Identify which cell holds the provided text, then report its [x, y] central coordinate. 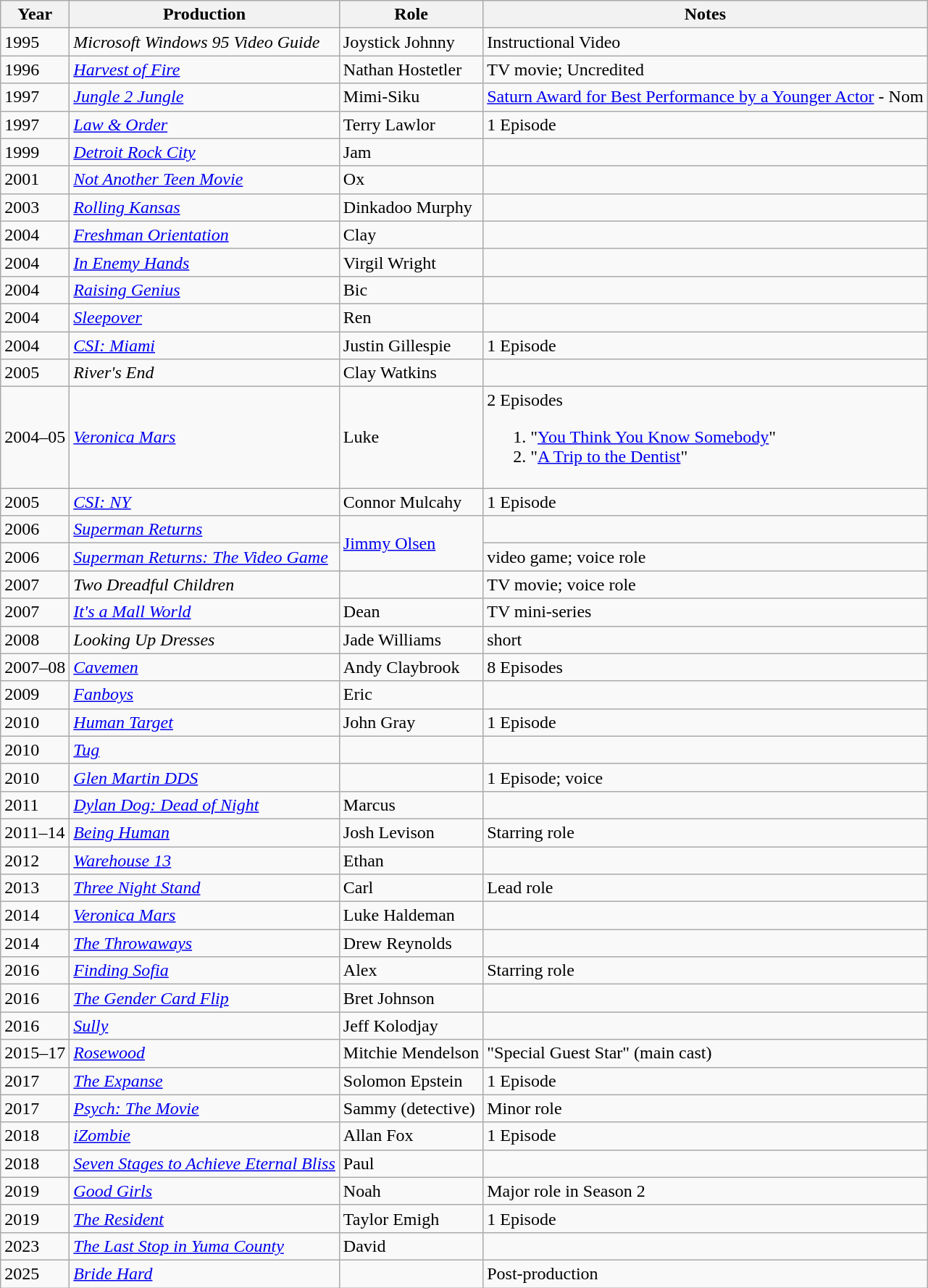
2003 [35, 207]
Dean [411, 612]
David [411, 1246]
8 Episodes [706, 667]
Freshman Orientation [204, 235]
Seven Stages to Achieve Eternal Bliss [204, 1163]
Jeff Kolodjay [411, 1026]
Eric [411, 695]
Finding Sofia [204, 971]
Sleepover [204, 317]
Sully [204, 1026]
TV movie; voice role [706, 585]
"Special Guest Star" (main cast) [706, 1053]
Terry Lawlor [411, 125]
Tug [204, 750]
Josh Levison [411, 832]
John Gray [411, 722]
Alex [411, 971]
The Expanse [204, 1081]
Superman Returns [204, 530]
Nathan Hostetler [411, 70]
2011 [35, 805]
Bret Johnson [411, 998]
Justin Gillespie [411, 346]
The Last Stop in Yuma County [204, 1246]
Mitchie Mendelson [411, 1053]
The Gender Card Flip [204, 998]
Being Human [204, 832]
iZombie [204, 1136]
1996 [35, 70]
Solomon Epstein [411, 1081]
Warehouse 13 [204, 860]
Rolling Kansas [204, 207]
Harvest of Fire [204, 70]
Looking Up Dresses [204, 640]
Superman Returns: The Video Game [204, 557]
Post-production [706, 1274]
2012 [35, 860]
Law & Order [204, 125]
2023 [35, 1246]
2007–08 [35, 667]
2 Episodes"You Think You Know Somebody""A Trip to the Dentist" [706, 438]
Dinkadoo Murphy [411, 207]
Fanboys [204, 695]
Raising Genius [204, 290]
2025 [35, 1274]
Bic [411, 290]
River's End [204, 373]
The Throwaways [204, 943]
Production [204, 14]
Paul [411, 1163]
1995 [35, 42]
Two Dreadful Children [204, 585]
Dylan Dog: Dead of Night [204, 805]
2013 [35, 888]
Clay Watkins [411, 373]
It's a Mall World [204, 612]
Jungle 2 Jungle [204, 97]
Sammy (detective) [411, 1108]
Jade Williams [411, 640]
Microsoft Windows 95 Video Guide [204, 42]
Clay [411, 235]
Andy Claybrook [411, 667]
2009 [35, 695]
Taylor Emigh [411, 1218]
1 Episode; voice [706, 777]
Jimmy Olsen [411, 543]
Role [411, 14]
Notes [706, 14]
2001 [35, 180]
CSI: NY [204, 502]
Virgil Wright [411, 262]
Connor Mulcahy [411, 502]
Noah [411, 1191]
Ox [411, 180]
TV movie; Uncredited [706, 70]
The Resident [204, 1218]
video game; voice role [706, 557]
In Enemy Hands [204, 262]
Not Another Teen Movie [204, 180]
Saturn Award for Best Performance by a Younger Actor - Nom [706, 97]
2011–14 [35, 832]
Mimi-Siku [411, 97]
Jam [411, 152]
Bride Hard [204, 1274]
Human Target [204, 722]
Three Night Stand [204, 888]
1999 [35, 152]
Allan Fox [411, 1136]
Carl [411, 888]
Major role in Season 2 [706, 1191]
Minor role [706, 1108]
Ren [411, 317]
Detroit Rock City [204, 152]
Drew Reynolds [411, 943]
2015–17 [35, 1053]
2008 [35, 640]
TV mini-series [706, 612]
Marcus [411, 805]
Instructional Video [706, 42]
Glen Martin DDS [204, 777]
Ethan [411, 860]
Rosewood [204, 1053]
Joystick Johnny [411, 42]
Psych: The Movie [204, 1108]
Luke Haldeman [411, 916]
Good Girls [204, 1191]
Cavemen [204, 667]
2004–05 [35, 438]
short [706, 640]
Year [35, 14]
Lead role [706, 888]
CSI: Miami [204, 346]
Luke [411, 438]
